Extract the (X, Y) coordinate from the center of the cell holding the provided text.  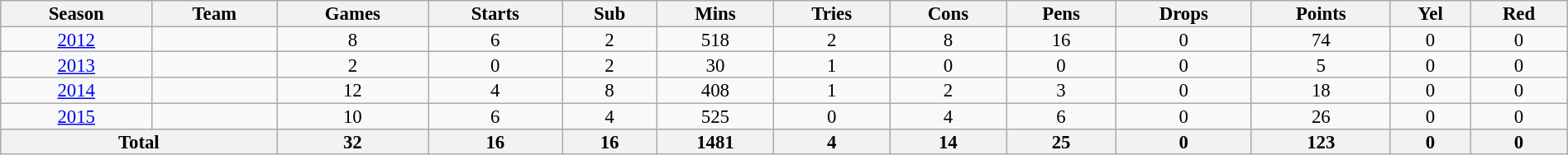
Total (139, 142)
123 (1321, 142)
2013 (76, 64)
25 (1061, 142)
18 (1321, 91)
525 (715, 115)
74 (1321, 40)
Yel (1430, 13)
Games (352, 13)
Pens (1061, 13)
Drops (1183, 13)
Tries (832, 13)
Mins (715, 13)
2012 (76, 40)
32 (352, 142)
26 (1321, 115)
30 (715, 64)
2014 (76, 91)
Team (215, 13)
Sub (610, 13)
Season (76, 13)
1481 (715, 142)
Cons (948, 13)
518 (715, 40)
Starts (495, 13)
3 (1061, 91)
2015 (76, 115)
408 (715, 91)
Red (1518, 13)
5 (1321, 64)
14 (948, 142)
Points (1321, 13)
10 (352, 115)
12 (352, 91)
